Determine the [x, y] coordinate at the center of the cell enclosing the given text.  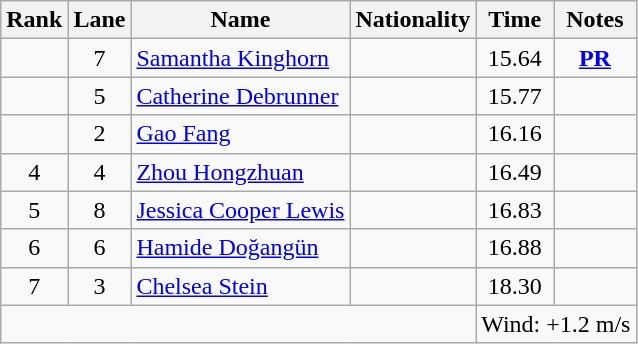
Wind: +1.2 m/s [556, 324]
16.16 [515, 134]
16.49 [515, 172]
Gao Fang [240, 134]
Hamide Doğangün [240, 248]
15.77 [515, 96]
Nationality [413, 20]
16.88 [515, 248]
Chelsea Stein [240, 286]
Jessica Cooper Lewis [240, 210]
Catherine Debrunner [240, 96]
18.30 [515, 286]
3 [100, 286]
Lane [100, 20]
15.64 [515, 58]
Samantha Kinghorn [240, 58]
8 [100, 210]
Zhou Hongzhuan [240, 172]
PR [595, 58]
Notes [595, 20]
16.83 [515, 210]
Name [240, 20]
2 [100, 134]
Rank [34, 20]
Time [515, 20]
